Capture the cell that displays the provided text and extract its (X, Y) central coordinate. 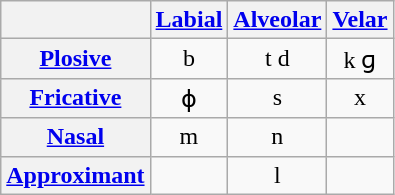
s (278, 98)
b (189, 59)
Alveolar (278, 20)
Approximant (76, 175)
Nasal (76, 137)
Fricative (76, 98)
ɸ (189, 98)
t d (278, 59)
Labial (189, 20)
l (278, 175)
k ɡ (360, 59)
n (278, 137)
x (360, 98)
Plosive (76, 59)
Velar (360, 20)
m (189, 137)
